Capture the cell that displays the provided text and extract its [x, y] central coordinate. 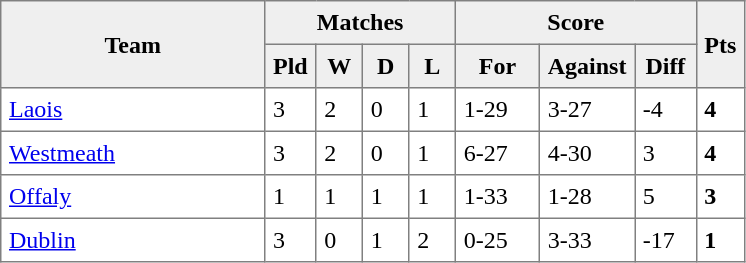
For [497, 66]
Pld [290, 66]
3-33 [586, 240]
Matches [360, 23]
Pts [720, 44]
-17 [666, 240]
1-29 [497, 110]
D [385, 66]
Score [576, 23]
3-27 [586, 110]
Against [586, 66]
Westmeath [133, 153]
1-28 [586, 197]
6-27 [497, 153]
Laois [133, 110]
W [339, 66]
-4 [666, 110]
Team [133, 44]
Offaly [133, 197]
5 [666, 197]
4-30 [586, 153]
1-33 [497, 197]
Dublin [133, 240]
0-25 [497, 240]
Diff [666, 66]
L [432, 66]
